Provide the [X, Y] coordinate of the cell's center where the given text is located.  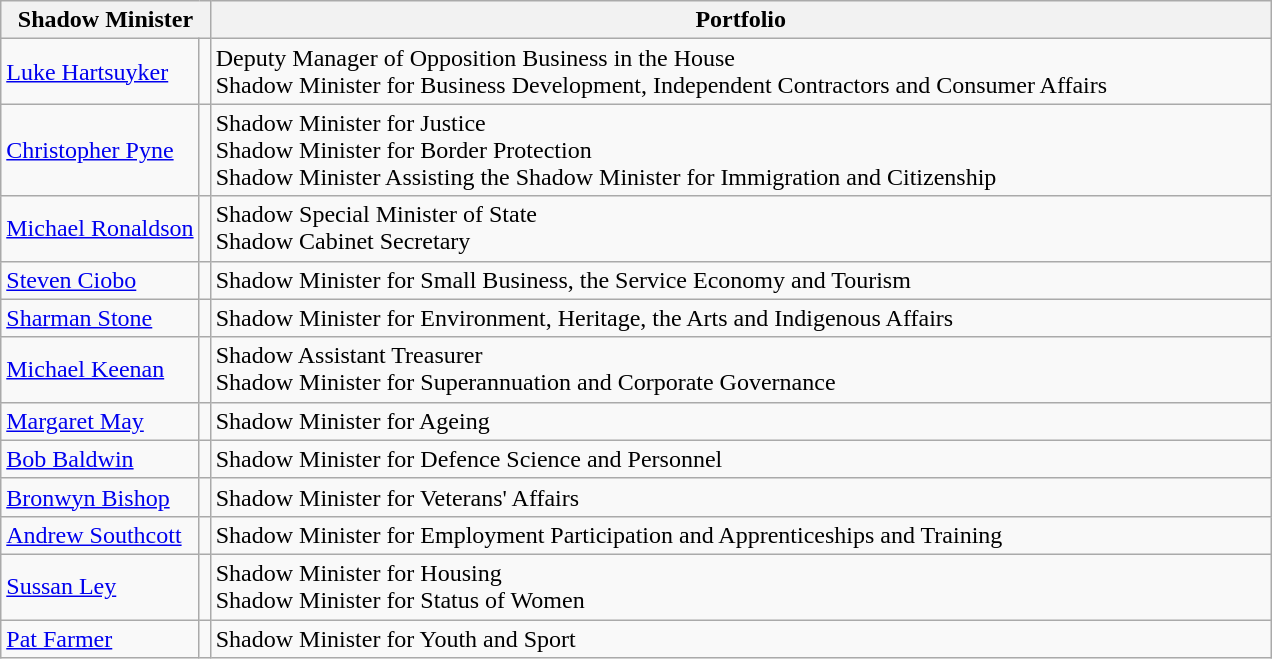
Michael Keenan [100, 370]
Shadow Minister for JusticeShadow Minister for Border ProtectionShadow Minister Assisting the Shadow Minister for Immigration and Citizenship [740, 150]
Bob Baldwin [100, 459]
Shadow Assistant TreasurerShadow Minister for Superannuation and Corporate Governance [740, 370]
Christopher Pyne [100, 150]
Shadow Minister [106, 20]
Shadow Special Minister of StateShadow Cabinet Secretary [740, 228]
Shadow Minister for Ageing [740, 421]
Andrew Southcott [100, 535]
Deputy Manager of Opposition Business in the HouseShadow Minister for Business Development, Independent Contractors and Consumer Affairs [740, 72]
Sussan Ley [100, 586]
Margaret May [100, 421]
Portfolio [740, 20]
Shadow Minister for Veterans' Affairs [740, 497]
Sharman Stone [100, 318]
Shadow Minister for Employment Participation and Apprenticeships and Training [740, 535]
Shadow Minister for HousingShadow Minister for Status of Women [740, 586]
Bronwyn Bishop [100, 497]
Shadow Minister for Environment, Heritage, the Arts and Indigenous Affairs [740, 318]
Michael Ronaldson [100, 228]
Pat Farmer [100, 639]
Shadow Minister for Small Business, the Service Economy and Tourism [740, 280]
Shadow Minister for Youth and Sport [740, 639]
Shadow Minister for Defence Science and Personnel [740, 459]
Luke Hartsuyker [100, 72]
Steven Ciobo [100, 280]
